Determine the [x, y] coordinate at the center of the cell enclosing the given text.  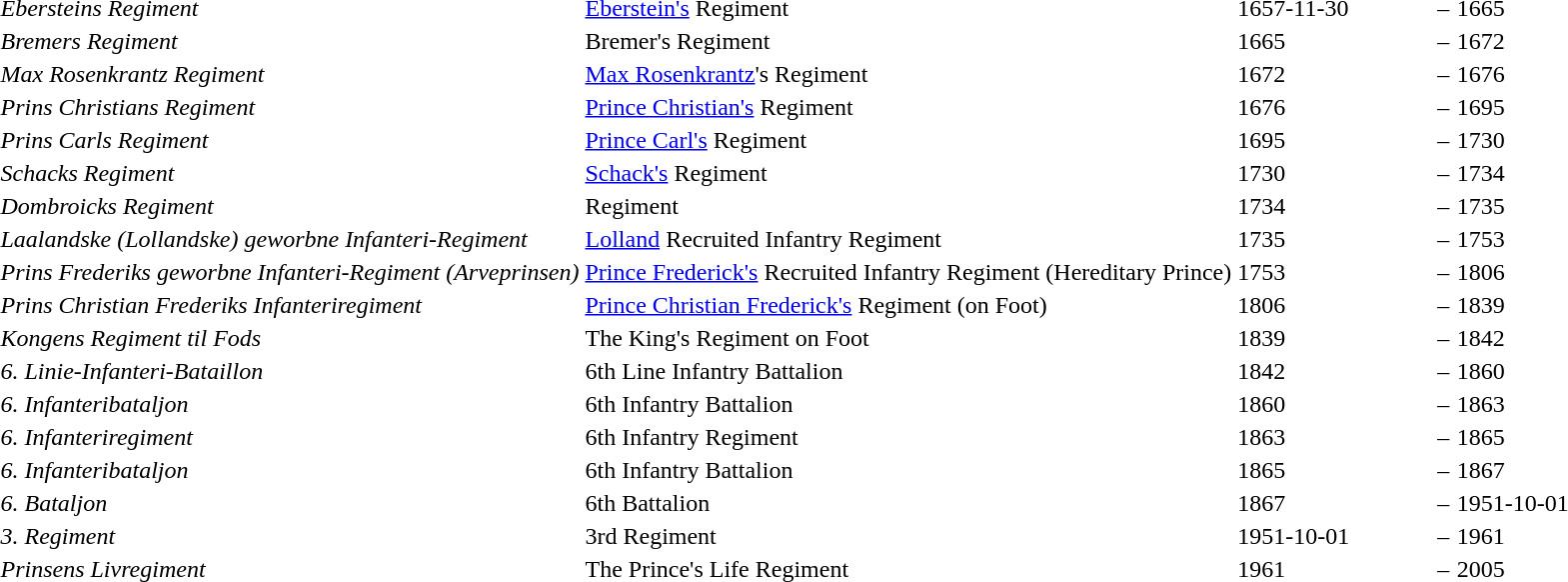
Lolland Recruited Infantry Regiment [908, 239]
Prince Christian Frederick's Regiment (on Foot) [908, 305]
Prince Carl's Regiment [908, 140]
Regiment [908, 206]
1865 [1335, 470]
1753 [1335, 272]
The King's Regiment on Foot [908, 338]
1863 [1335, 437]
6th Infantry Regiment [908, 437]
1860 [1335, 404]
1734 [1335, 206]
1806 [1335, 305]
1735 [1335, 239]
6th Battalion [908, 503]
3rd Regiment [908, 536]
1695 [1335, 140]
1867 [1335, 503]
1839 [1335, 338]
Bremer's Regiment [908, 41]
1951-10-01 [1335, 536]
1730 [1335, 173]
1842 [1335, 371]
Prince Frederick's Recruited Infantry Regiment (Hereditary Prince) [908, 272]
Max Rosenkrantz's Regiment [908, 74]
Schack's Regiment [908, 173]
1665 [1335, 41]
1672 [1335, 74]
6th Line Infantry Battalion [908, 371]
Prince Christian's Regiment [908, 107]
1676 [1335, 107]
